Return the [X, Y] coordinate for the center point of the cell that contains the specified text.  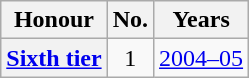
Sixth tier [54, 58]
Honour [54, 20]
1 [130, 58]
2004–05 [202, 58]
Years [202, 20]
No. [130, 20]
